Detect which cell encompasses the target text, then output its (x, y) center coordinate. 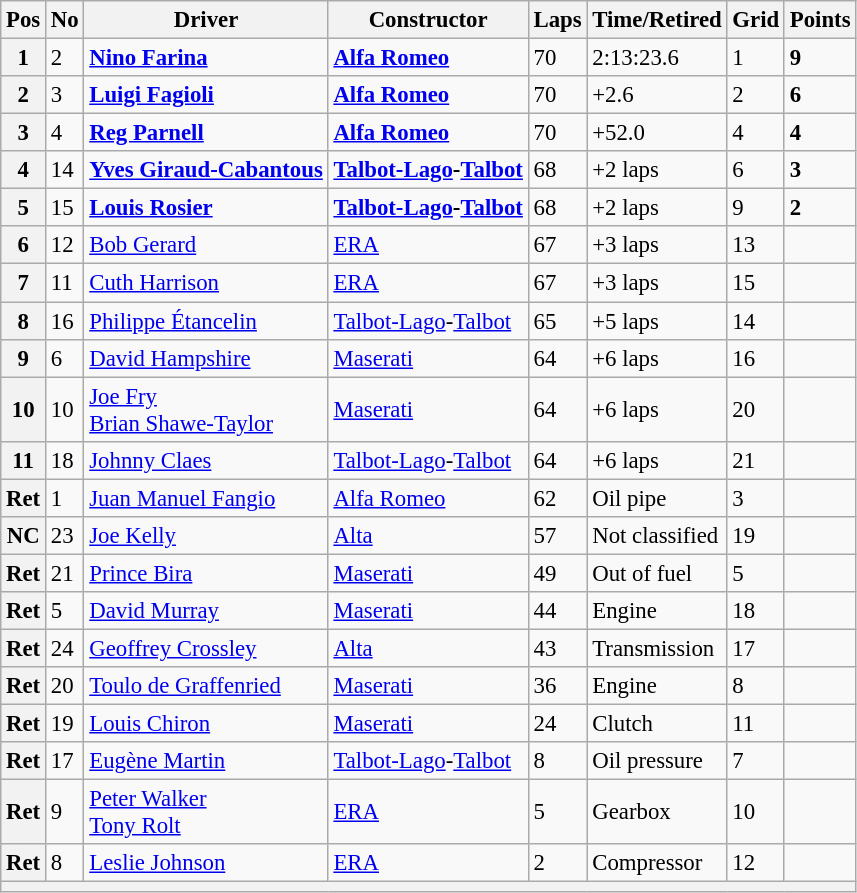
43 (558, 648)
Out of fuel (657, 573)
Transmission (657, 648)
49 (558, 573)
Nino Farina (206, 58)
Leslie Johnson (206, 863)
Yves Giraud-Cabantous (206, 170)
2:13:23.6 (657, 58)
Pos (24, 20)
62 (558, 498)
65 (558, 321)
Toulo de Graffenried (206, 686)
Peter Walker Tony Rolt (206, 812)
Laps (558, 20)
Grid (756, 20)
Oil pipe (657, 498)
+5 laps (657, 321)
Points (820, 20)
Joe Fry Brian Shawe-Taylor (206, 410)
Not classified (657, 536)
44 (558, 611)
23 (65, 536)
NC (24, 536)
Cuth Harrison (206, 283)
+52.0 (657, 133)
Bob Gerard (206, 245)
No (65, 20)
Louis Rosier (206, 208)
Johnny Claes (206, 460)
Prince Bira (206, 573)
Constructor (428, 20)
+2.6 (657, 95)
Juan Manuel Fangio (206, 498)
Oil pressure (657, 761)
Clutch (657, 724)
Reg Parnell (206, 133)
Joe Kelly (206, 536)
57 (558, 536)
Driver (206, 20)
13 (756, 245)
Time/Retired (657, 20)
Louis Chiron (206, 724)
Compressor (657, 863)
David Hampshire (206, 358)
Philippe Étancelin (206, 321)
Geoffrey Crossley (206, 648)
David Murray (206, 611)
Gearbox (657, 812)
Luigi Fagioli (206, 95)
Eugène Martin (206, 761)
36 (558, 686)
